Scan for the cell matching the given text and deliver its [x, y] coordinate at center. 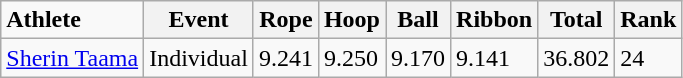
24 [648, 58]
9.250 [352, 58]
9.141 [494, 58]
Event [199, 20]
Rank [648, 20]
Hoop [352, 20]
36.802 [576, 58]
Total [576, 20]
9.170 [418, 58]
Rope [286, 20]
Individual [199, 58]
Athlete [72, 20]
Ribbon [494, 20]
9.241 [286, 58]
Ball [418, 20]
Sherin Taama [72, 58]
